Identify which cell holds the provided text, then report its (x, y) central coordinate. 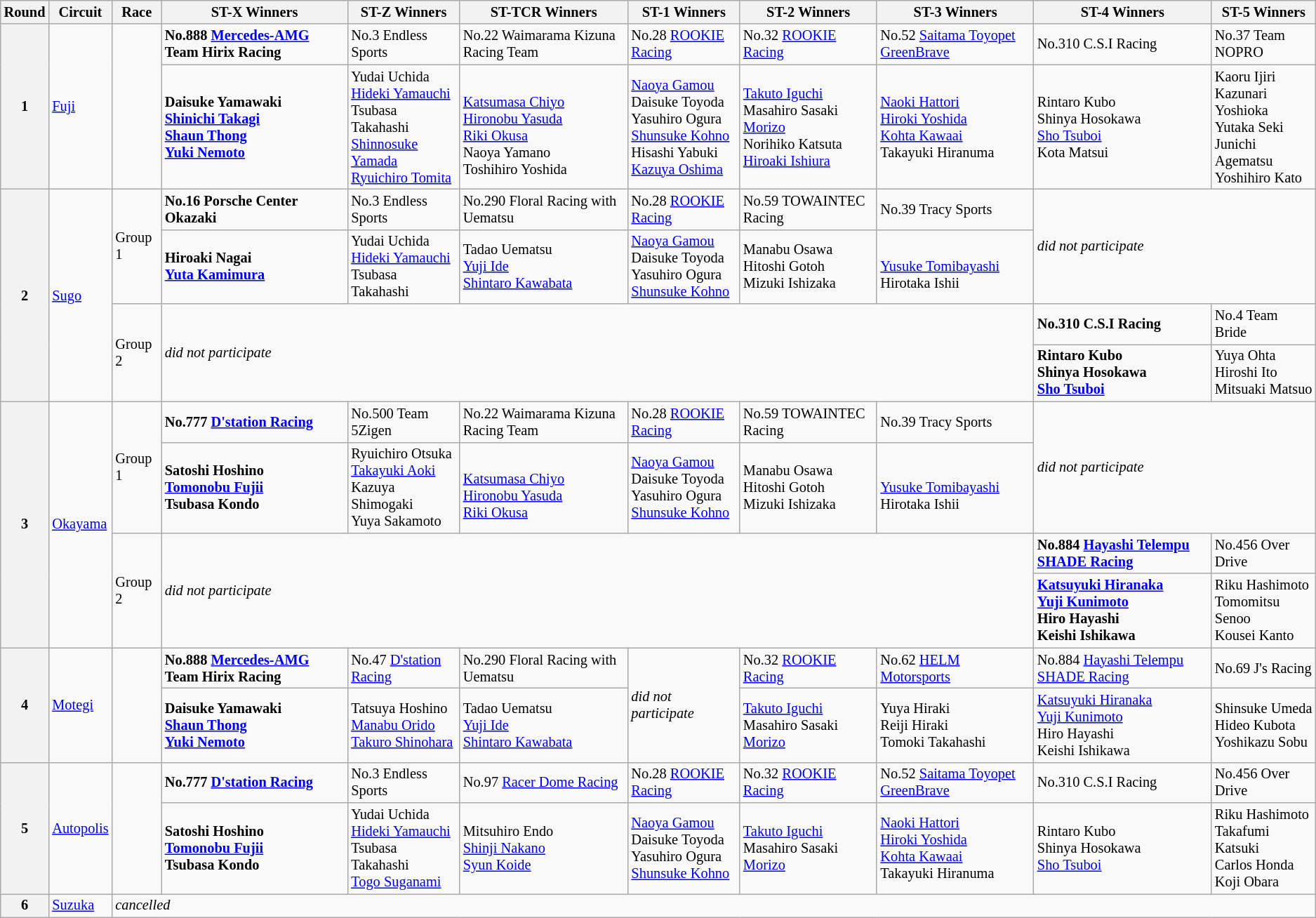
ST-X Winners (254, 12)
Mitsuhiro Endo Shinji Nakano Syun Koide (544, 849)
Yuya Hiraki Reiji Hiraki Tomoki Takahashi (955, 725)
No.62 HELM Motorsports (955, 668)
Fuji (80, 107)
ST-1 Winners (684, 12)
Tatsuya Hoshino Manabu Orido Takuro Shinohara (404, 725)
Daisuke Yamawaki Shinichi Takagi Shaun Thong Yuki Nemoto (254, 127)
Round (25, 12)
Katsumasa Chiyo Hironobu Yasuda Riki Okusa (544, 488)
Katsumasa Chiyo Hironobu Yasuda Riki Okusa Naoya Yamano Toshihiro Yoshida (544, 127)
Yudai Uchida Hideki Yamauchi Tsubasa Takahashi Togo Suganami (404, 849)
Daisuke Yamawaki Shaun Thong Yuki Nemoto (254, 725)
Autopolis (80, 828)
Shinsuke Umeda Hideo Kubota Yoshikazu Sobu (1263, 725)
Hiroaki Nagai Yuta Kamimura (254, 267)
6 (25, 905)
Okayama (80, 525)
No.47 D'station Racing (404, 668)
No.97 Racer Dome Racing (544, 783)
2 (25, 295)
ST-Z Winners (404, 12)
1 (25, 107)
Rintaro Kubo Shinya Hosokawa Sho Tsuboi Kota Matsui (1123, 127)
ST-TCR Winners (544, 12)
Kaoru Ijiri Kazunari Yoshioka Yutaka Seki Junichi Agematsu Yoshihiro Kato (1263, 127)
ST-4 Winners (1123, 12)
Suzuka (80, 905)
ST-2 Winners (809, 12)
ST-5 Winners (1263, 12)
ST-3 Winners (955, 12)
No.16 Porsche Center Okazaki (254, 209)
Yudai Uchida Hideki Yamauchi Tsubasa Takahashi (404, 267)
5 (25, 828)
No.37 Team NOPRO (1263, 44)
No.4 Team Bride (1263, 324)
No.69 J's Racing (1263, 668)
Naoya Gamou Daisuke Toyoda Yasuhiro Ogura Shunsuke Kohno Hisashi Yabuki Kazuya Oshima (684, 127)
Ryuichiro Otsuka Takayuki Aoki Kazuya Shimogaki Yuya Sakamoto (404, 488)
3 (25, 525)
cancelled (713, 905)
Yudai Uchida Hideki Yamauchi Tsubasa Takahashi Shinnosuke Yamada Ryuichiro Tomita (404, 127)
4 (25, 705)
Riku Hashimoto Takafumi Katsuki Carlos Honda Koji Obara (1263, 849)
Takuto Iguchi Masahiro Sasaki Morizo Norihiko Katsuta Hiroaki Ishiura (809, 127)
Motegi (80, 705)
Riku Hashimoto Tomomitsu Senoo Kousei Kanto (1263, 611)
No.500 Team 5Zigen (404, 422)
Race (136, 12)
Yuya Ohta Hiroshi Ito Mitsuaki Matsuo (1263, 373)
Circuit (80, 12)
Sugo (80, 295)
